Return the (X, Y) coordinate for the center point of the cell that contains the specified text.  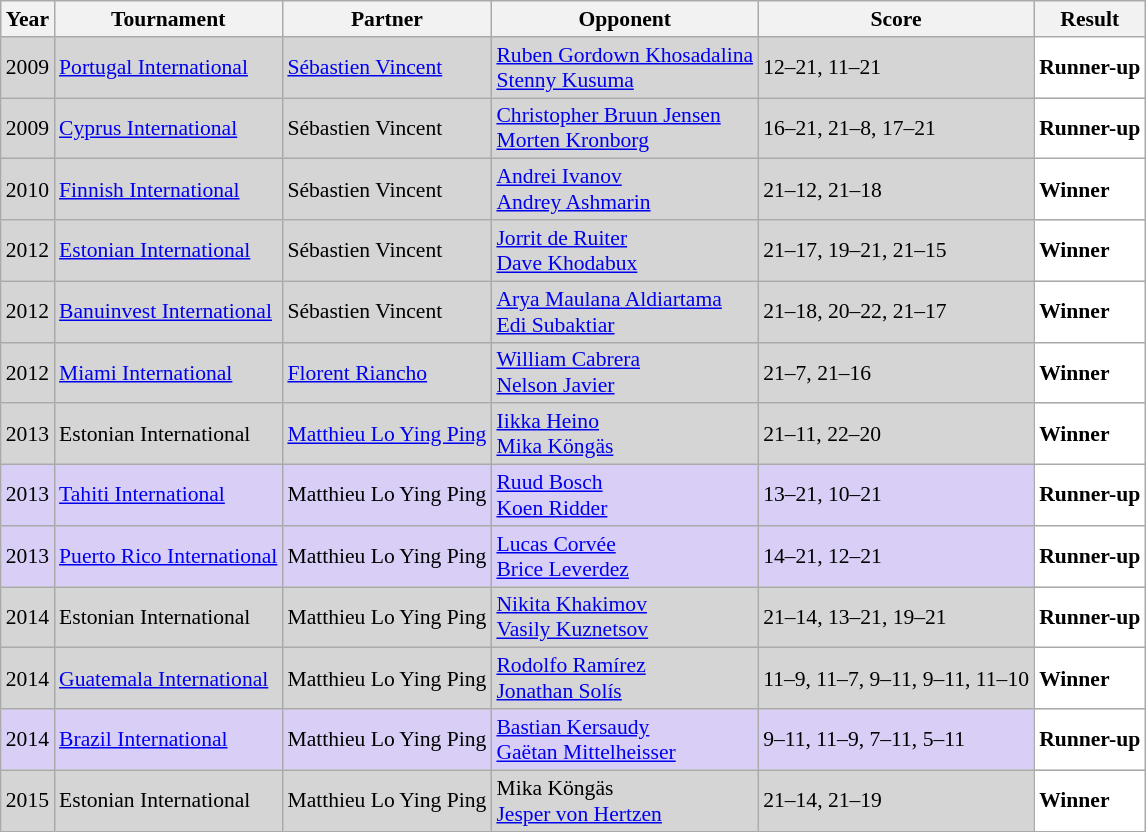
Andrei Ivanov Andrey Ashmarin (624, 190)
21–11, 22–20 (896, 434)
Opponent (624, 19)
Ruud Bosch Koen Ridder (624, 496)
Iikka Heino Mika Köngäs (624, 434)
Partner (386, 19)
12–21, 11–21 (896, 68)
Finnish International (168, 190)
21–7, 21–16 (896, 372)
2010 (28, 190)
21–18, 20–22, 21–17 (896, 312)
Portugal International (168, 68)
Arya Maulana Aldiartama Edi Subaktiar (624, 312)
Cyprus International (168, 128)
Banuinvest International (168, 312)
2015 (28, 800)
Nikita Khakimov Vasily Kuznetsov (624, 618)
14–21, 12–21 (896, 556)
Year (28, 19)
13–21, 10–21 (896, 496)
Tahiti International (168, 496)
Ruben Gordown Khosadalina Stenny Kusuma (624, 68)
William Cabrera Nelson Javier (624, 372)
Tournament (168, 19)
Guatemala International (168, 678)
Rodolfo Ramírez Jonathan Solís (624, 678)
Result (1090, 19)
Puerto Rico International (168, 556)
Miami International (168, 372)
Brazil International (168, 740)
Lucas Corvée Brice Leverdez (624, 556)
21–14, 21–19 (896, 800)
Bastian Kersaudy Gaëtan Mittelheisser (624, 740)
9–11, 11–9, 7–11, 5–11 (896, 740)
Jorrit de Ruiter Dave Khodabux (624, 250)
16–21, 21–8, 17–21 (896, 128)
21–17, 19–21, 21–15 (896, 250)
21–12, 21–18 (896, 190)
Score (896, 19)
Mika Köngäs Jesper von Hertzen (624, 800)
21–14, 13–21, 19–21 (896, 618)
Florent Riancho (386, 372)
11–9, 11–7, 9–11, 9–11, 11–10 (896, 678)
Christopher Bruun Jensen Morten Kronborg (624, 128)
